Search for the cell housing the specified text and yield its (X, Y) center coordinate. 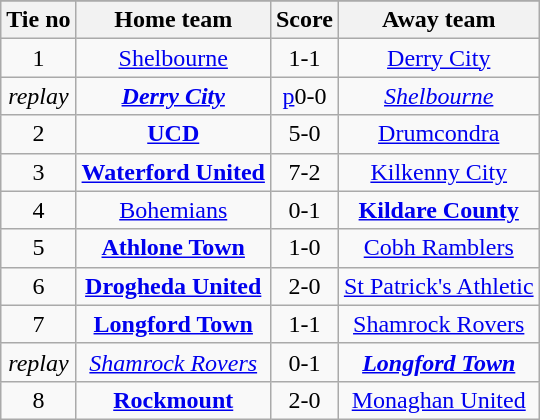
Away team (438, 20)
UCD (173, 134)
St Patrick's Athletic (438, 286)
Tie no (38, 20)
Monaghan United (438, 400)
Waterford United (173, 172)
Bohemians (173, 210)
2 (38, 134)
6 (38, 286)
p0-0 (304, 96)
1 (38, 58)
5-0 (304, 134)
8 (38, 400)
5 (38, 248)
1-0 (304, 248)
3 (38, 172)
Rockmount (173, 400)
Athlone Town (173, 248)
Kilkenny City (438, 172)
Cobh Ramblers (438, 248)
Kildare County (438, 210)
7-2 (304, 172)
Drumcondra (438, 134)
4 (38, 210)
Home team (173, 20)
Drogheda United (173, 286)
Score (304, 20)
7 (38, 324)
